Capture the cell that displays the provided text and extract its [X, Y] central coordinate. 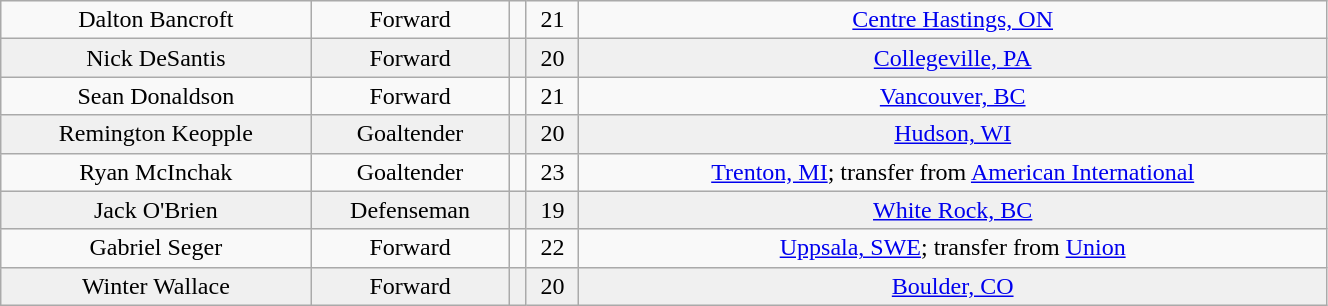
Remington Keopple [156, 134]
Nick DeSantis [156, 58]
23 [552, 172]
Ryan McInchak [156, 172]
Jack O'Brien [156, 210]
Gabriel Seger [156, 248]
Trenton, MI; transfer from American International [953, 172]
Centre Hastings, ON [953, 20]
White Rock, BC [953, 210]
Dalton Bancroft [156, 20]
Uppsala, SWE; transfer from Union [953, 248]
Winter Wallace [156, 286]
Defenseman [410, 210]
Sean Donaldson [156, 96]
19 [552, 210]
22 [552, 248]
Hudson, WI [953, 134]
Vancouver, BC [953, 96]
Collegeville, PA [953, 58]
Boulder, CO [953, 286]
